Return the (x, y) coordinate for the center point of the cell that contains the specified text.  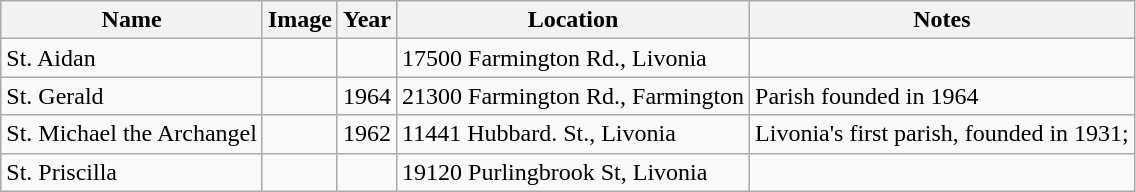
St. Michael the Archangel (132, 134)
St. Aidan (132, 58)
Year (366, 20)
Location (574, 20)
St. Priscilla (132, 172)
Image (300, 20)
1962 (366, 134)
St. Gerald (132, 96)
19120 Purlingbrook St, Livonia (574, 172)
Parish founded in 1964 (942, 96)
Notes (942, 20)
17500 Farmington Rd., Livonia (574, 58)
Name (132, 20)
11441 Hubbard. St., Livonia (574, 134)
Livonia's first parish, founded in 1931; (942, 134)
1964 (366, 96)
21300 Farmington Rd., Farmington (574, 96)
